Return the [X, Y] coordinate for the center point of the cell that contains the specified text.  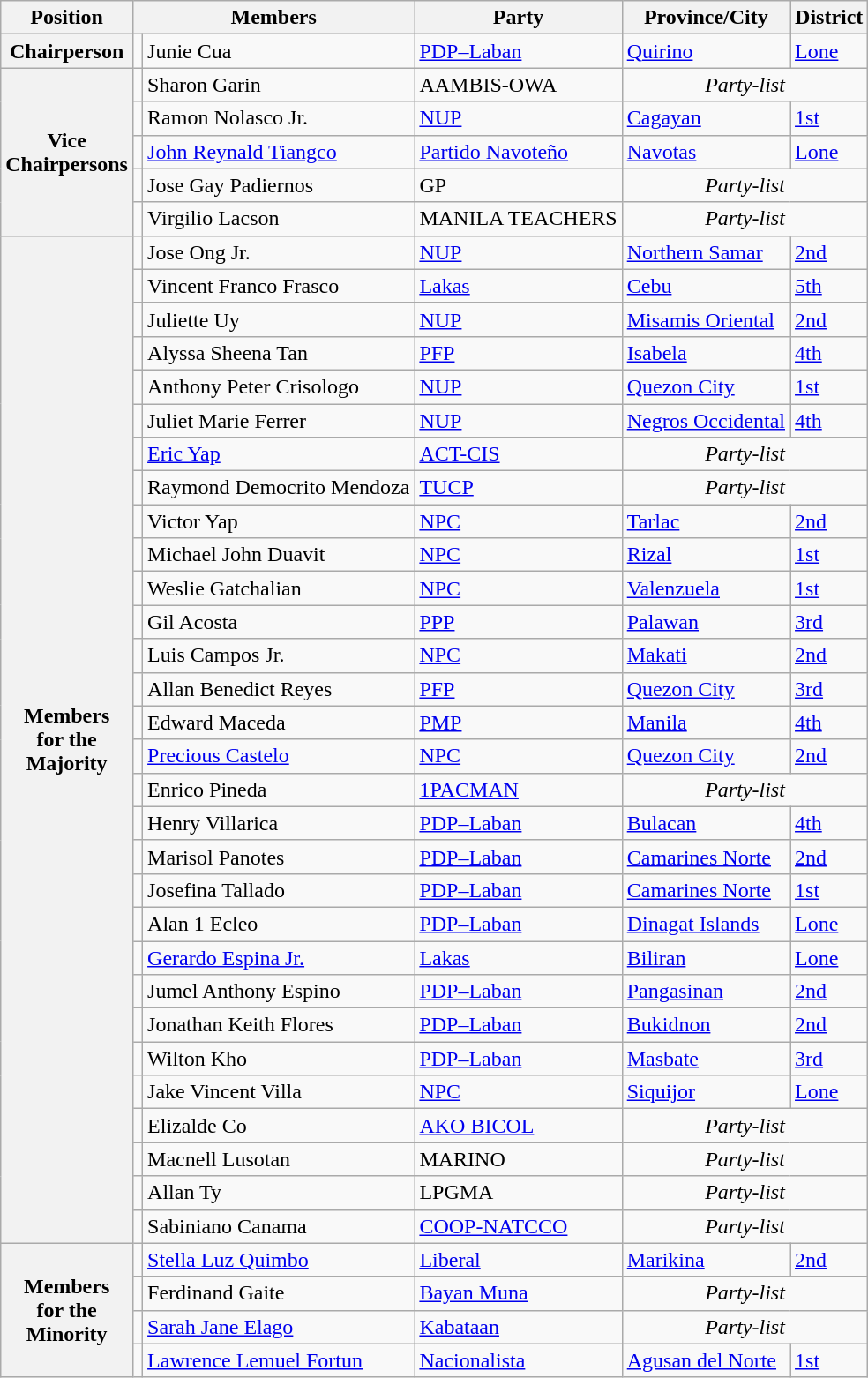
Cebu [706, 286]
1PACMAN [519, 790]
Enrico Pineda [279, 790]
Edward Maceda [279, 723]
MANILA TEACHERS [519, 219]
Liberal [519, 1260]
Precious Castelo [279, 756]
MARINO [519, 1159]
PMP [519, 723]
Elizalde Co [279, 1126]
Navotas [706, 152]
Ramon Nolasco Jr. [279, 118]
Jose Gay Padiernos [279, 185]
District [829, 18]
Juliet Marie Ferrer [279, 421]
Anthony Peter Crisologo [279, 386]
Ferdinand Gaite [279, 1293]
Province/City [706, 18]
Manila [706, 723]
Jose Ong Jr. [279, 252]
Partido Navoteño [519, 152]
Gil Acosta [279, 622]
Lawrence Lemuel Fortun [279, 1360]
Kabataan [519, 1327]
Henry Villarica [279, 823]
Jake Vincent Villa [279, 1092]
Junie Cua [279, 51]
Membersfor theMinority [67, 1310]
AAMBIS-OWA [519, 85]
Masbate [706, 1059]
AKO BICOL [519, 1126]
Palawan [706, 622]
ACT-CIS [519, 454]
Victor Yap [279, 521]
Membersfor theMajority [67, 739]
Cagayan [706, 118]
PPP [519, 622]
Jonathan Keith Flores [279, 1025]
Valenzuela [706, 588]
Party [519, 18]
Bukidnon [706, 1025]
GP [519, 185]
Eric Yap [279, 454]
Raymond Democrito Mendoza [279, 488]
Juliette Uy [279, 319]
Tarlac [706, 521]
Wilton Kho [279, 1059]
Nacionalista [519, 1360]
ViceChairpersons [67, 152]
Makati [706, 655]
Michael John Duavit [279, 555]
Isabela [706, 353]
Allan Ty [279, 1193]
Position [67, 18]
Weslie Gatchalian [279, 588]
Macnell Lusotan [279, 1159]
Vincent Franco Frasco [279, 286]
Sabiniano Canama [279, 1226]
Jumel Anthony Espino [279, 992]
Luis Campos Jr. [279, 655]
Sarah Jane Elago [279, 1327]
Northern Samar [706, 252]
Marisol Panotes [279, 857]
Virgilio Lacson [279, 219]
Dinagat Islands [706, 924]
Alan 1 Ecleo [279, 924]
Stella Luz Quimbo [279, 1260]
5th [829, 286]
LPGMA [519, 1193]
Biliran [706, 957]
Bayan Muna [519, 1293]
Bulacan [706, 823]
Josefina Tallado [279, 890]
Misamis Oriental [706, 319]
Marikina [706, 1260]
Chairperson [67, 51]
John Reynald Tiangco [279, 152]
Members [273, 18]
Siquijor [706, 1092]
Allan Benedict Reyes [279, 689]
Quirino [706, 51]
Sharon Garin [279, 85]
COOP-NATCCO [519, 1226]
TUCP [519, 488]
Agusan del Norte [706, 1360]
Pangasinan [706, 992]
Rizal [706, 555]
Alyssa Sheena Tan [279, 353]
Gerardo Espina Jr. [279, 957]
Negros Occidental [706, 421]
